Determine the (X, Y) coordinate at the center of the cell enclosing the given text.  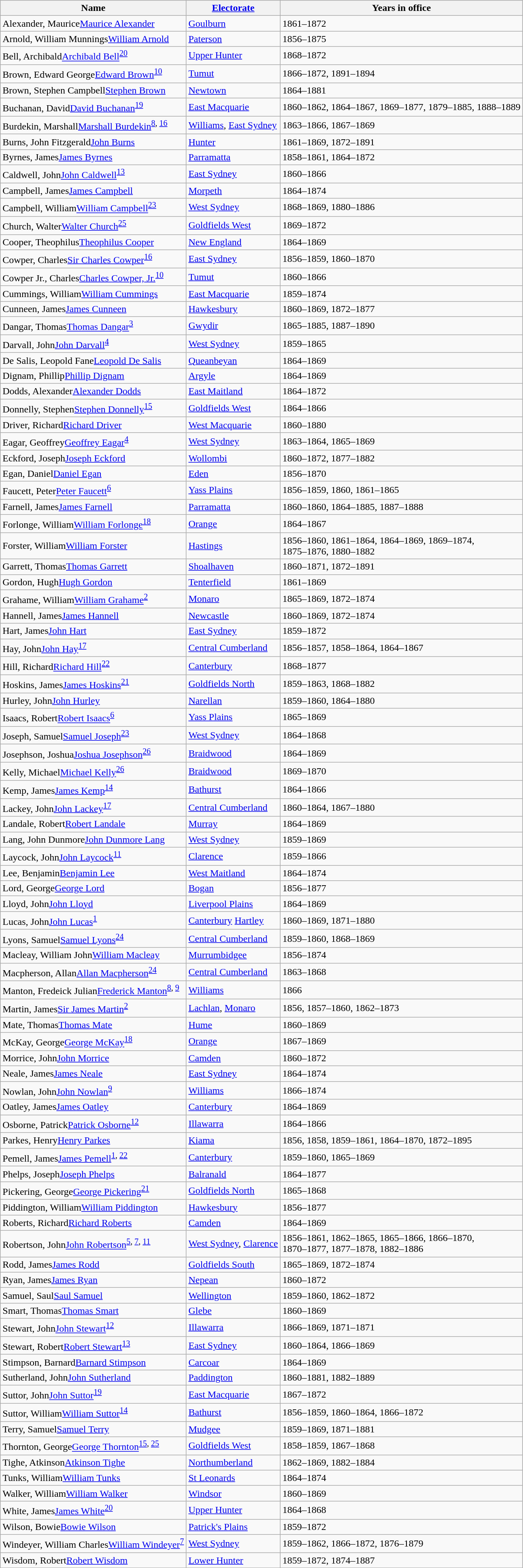
Murrumbidgee (233, 955)
Campbell, WilliamWilliam Campbell23 (93, 207)
Lang, John DunmoreJohn Dunmore Lang (93, 839)
Smart, ThomasThomas Smart (93, 1311)
Manton, Fredeick JulianFrederick Manton8, 9 (93, 990)
1867–1869 (402, 1042)
Lackey, JohnJohn Lackey17 (93, 807)
Kiama (233, 1141)
Wisdom, RobertRobert Wisdom (93, 1560)
Hannell, JamesJames Hannell (93, 616)
Lyons, SamuelSamuel Lyons24 (93, 938)
Eagar, GeoffreyGeoffrey Eagar4 (93, 441)
Isaacs, RobertRobert Isaacs6 (93, 717)
Morrice, JohnJohn Morrice (93, 1058)
1859–1860, 1865–1869 (402, 1158)
Murray (233, 824)
1859–1869 (402, 839)
Walker, WilliamWilliam Walker (93, 1493)
Church, WalterWalter Church25 (93, 226)
Clarence (233, 856)
Eden (233, 474)
Forlonge, WilliamWilliam Forlonge18 (93, 524)
Dignam, PhillipPhillip Dignam (93, 376)
Hill, RichardRichard Hill22 (93, 666)
Campbell, JamesJames Campbell (93, 191)
1865–1885, 1887–1890 (402, 325)
Tighe, AtkinsonAtkinson Tighe (93, 1462)
Lloyd, JohnJohn Lloyd (93, 904)
Brown, Stephen CampbellStephen Brown (93, 90)
Oatley, JamesJames Oatley (93, 1107)
1859–1865 (402, 344)
Narellan (233, 701)
1865–1869 (402, 717)
Cowper Jr., CharlesCharles Cowper, Jr.10 (93, 277)
Hart, JamesJohn Hart (93, 631)
Caldwell, JohnJohn Caldwell13 (93, 174)
1856–1870 (402, 474)
Name (93, 8)
Hume (233, 1025)
Brown, Edward GeorgeEdward Brown10 (93, 74)
Wollombi (233, 458)
1860–1872, 1877–1882 (402, 458)
Dangar, ThomasThomas Dangar3 (93, 325)
1859–1872, 1874–1887 (402, 1560)
West Maitland (233, 873)
Hunter (233, 142)
Farnell, JamesJames Farnell (93, 507)
Hoskins, JamesJames Hoskins21 (93, 684)
Arnold, William MunningsWilliam Arnold (93, 39)
1856–1859, 1860–1870 (402, 259)
New England (233, 242)
Stimpson, BarnardBarnard Stimpson (93, 1362)
1866–1869, 1871–1871 (402, 1328)
Ryan, JamesJames Ryan (93, 1280)
Balranald (233, 1174)
Newcastle (233, 616)
1859–1860, 1864–1880 (402, 701)
1856–1859, 1860, 1861–1865 (402, 491)
Canterbury Hartley (233, 920)
Morpeth (233, 191)
Piddington, WilliamWilliam Piddington (93, 1207)
1856–1859, 1860–1864, 1866–1872 (402, 1413)
Patrick's Plains (233, 1527)
1859–1874 (402, 293)
Queanbeyan (233, 360)
1858–1859, 1867–1868 (402, 1446)
Paddington (233, 1378)
1860–1869, 1871–1880 (402, 920)
Lee, BenjaminBenjamin Lee (93, 873)
Gordon, HughHugh Gordon (93, 582)
1868–1877 (402, 666)
Paterson (233, 39)
Glebe (233, 1311)
McKay, GeorgeGeorge McKay18 (93, 1042)
East Maitland (233, 391)
1859–1863, 1868–1882 (402, 684)
Lucas, JohnJohn Lucas1 (93, 920)
1865–1868 (402, 1191)
Hurley, JohnJohn Hurley (93, 701)
Tenterfield (233, 582)
1860–1862, 1864–1867, 1869–1877, 1879–1885, 1888–1889 (402, 107)
Samuel, SaulSaul Samuel (93, 1295)
1856–1860, 1861–1864, 1864–1869, 1869–1874,1875–1876, 1880–1882 (402, 546)
Windeyer, William CharlesWilliam Windeyer7 (93, 1544)
1860–1864, 1866–1869 (402, 1345)
Thornton, GeorgeGeorge Thornton15, 25 (93, 1446)
1856–1861, 1862–1865, 1865–1866, 1866–1870,1870–1877, 1877–1878, 1882–1886 (402, 1243)
1866 (402, 990)
Bogan (233, 888)
1859–1869, 1871–1881 (402, 1429)
1863–1868 (402, 972)
Landale, RobertRobert Landale (93, 824)
Electorate (233, 8)
Pickering, GeorgeGeorge Pickering21 (93, 1191)
1856–1875 (402, 39)
Liverpool Plains (233, 904)
1858–1861, 1864–1872 (402, 157)
Macpherson, AllanAllan Macpherson24 (93, 972)
1864–1867 (402, 524)
Stewart, JohnJohn Stewart12 (93, 1328)
Donnelly, StephenStephen Donnelly15 (93, 408)
Lord, GeorgeGeorge Lord (93, 888)
Kemp, JamesJames Kemp14 (93, 789)
Goulburn (233, 23)
1859–1866 (402, 856)
Suttor, WilliamWilliam Suttor14 (93, 1413)
Mudgee (233, 1429)
1859–1860, 1868–1869 (402, 938)
Driver, RichardRichard Driver (93, 425)
Darvall, JohnJohn Darvall4 (93, 344)
Carcoar (233, 1362)
Neale, JamesJames Neale (93, 1073)
Newtown (233, 90)
Byrnes, JamesJames Byrnes (93, 157)
Eckford, JosephJoseph Eckford (93, 458)
Burdekin, MarshallMarshall Burdekin8, 16 (93, 125)
Wilson, BowieBowie Wilson (93, 1527)
Cunneen, JamesJames Cunneen (93, 309)
Pemell, JamesJames Pemell1, 22 (93, 1158)
Roberts, RichardRichard Roberts (93, 1223)
1861–1872 (402, 23)
Egan, DanielDaniel Egan (93, 474)
St Leonards (233, 1478)
Kelly, MichaelMichael Kelly26 (93, 771)
Josephson, JoshuaJoshua Josephson26 (93, 754)
1859–1862, 1866–1872, 1876–1879 (402, 1544)
Wellington (233, 1295)
Cooper, TheophilusTheophilus Cooper (93, 242)
1862–1869, 1882–1884 (402, 1462)
Alexander, MauriceMaurice Alexander (93, 23)
Windsor (233, 1493)
Burns, John FitzgeraldJohn Burns (93, 142)
Bell, ArchibaldArchibald Bell20 (93, 56)
1866–1874 (402, 1090)
1859–1860, 1862–1872 (402, 1295)
West Sydney, Clarence (233, 1243)
Hay, JohnJohn Hay17 (93, 648)
1864–1872 (402, 391)
Williams, East Sydney (233, 125)
Monaro (233, 599)
Rodd, JamesJames Rodd (93, 1264)
Northumberland (233, 1462)
1867–1872 (402, 1395)
1869–1870 (402, 771)
Dodds, AlexanderAlexander Dodds (93, 391)
1860–1860, 1864–1885, 1887–1888 (402, 507)
Parkes, HenryHenry Parkes (93, 1141)
Cowper, CharlesSir Charles Cowper16 (93, 259)
1861–1869 (402, 582)
Lower Hunter (233, 1560)
Faucett, PeterPeter Faucett6 (93, 491)
Gwydir (233, 325)
1856, 1858, 1859–1861, 1864–1870, 1872–1895 (402, 1141)
Cummings, WilliamWilliam Cummings (93, 293)
1864–1881 (402, 90)
1860–1881, 1882–1889 (402, 1378)
Osborne, PatrickPatrick Osborne12 (93, 1124)
White, JamesJames White20 (93, 1510)
Grahame, WilliamWilliam Grahame2 (93, 599)
Garrett, ThomasThomas Garrett (93, 567)
West Macquarie (233, 425)
Macleay, William JohnWilliam Macleay (93, 955)
1868–1872 (402, 56)
1860–1869, 1872–1874 (402, 616)
Tunks, WilliamWilliam Tunks (93, 1478)
Nepean (233, 1280)
1860–1871, 1872–1891 (402, 567)
Terry, SamuelSamuel Terry (93, 1429)
1856–1857, 1858–1864, 1864–1867 (402, 648)
Phelps, JosephJoseph Phelps (93, 1174)
De Salis, Leopold FaneLeopold De Salis (93, 360)
Buchanan, DavidDavid Buchanan19 (93, 107)
1863–1866, 1867–1869 (402, 125)
Sutherland, JohnJohn Sutherland (93, 1378)
Suttor, JohnJohn Suttor19 (93, 1395)
1860–1864, 1867–1880 (402, 807)
Hastings (233, 546)
1861–1869, 1872–1891 (402, 142)
Laycock, JohnJohn Laycock11 (93, 856)
1856, 1857–1860, 1862–1873 (402, 1008)
1866–1872, 1891–1894 (402, 74)
Years in office (402, 8)
Goldfields South (233, 1264)
Forster, WilliamWilliam Forster (93, 546)
Joseph, SamuelSamuel Joseph23 (93, 735)
Nowlan, JohnJohn Nowlan9 (93, 1090)
1856–1874 (402, 955)
1868–1869, 1880–1886 (402, 207)
Lachlan, Monaro (233, 1008)
Argyle (233, 376)
Robertson, JohnJohn Robertson5, 7, 11 (93, 1243)
Martin, JamesSir James Martin2 (93, 1008)
1863–1864, 1865–1869 (402, 441)
1869–1872 (402, 226)
Shoalhaven (233, 567)
1864–1877 (402, 1174)
Stewart, RobertRobert Stewart13 (93, 1345)
Mate, ThomasThomas Mate (93, 1025)
1860–1880 (402, 425)
1860–1869, 1872–1877 (402, 309)
